Locate the cell with the specified text and output its (x, y) center coordinate. 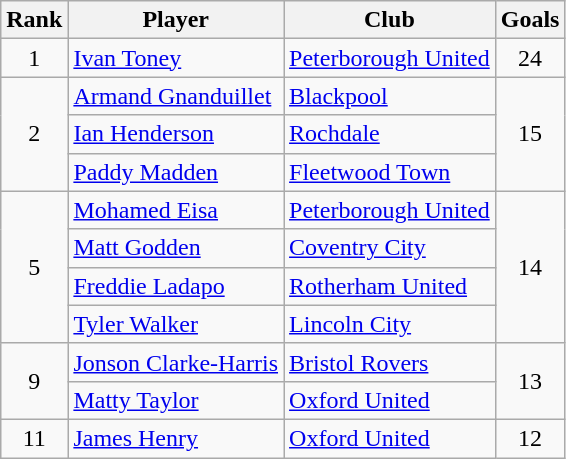
Fleetwood Town (390, 172)
2 (34, 134)
12 (530, 438)
Ian Henderson (176, 134)
Freddie Ladapo (176, 286)
Matt Godden (176, 248)
Lincoln City (390, 324)
Mohamed Eisa (176, 210)
13 (530, 381)
Jonson Clarke-Harris (176, 362)
1 (34, 58)
24 (530, 58)
Rochdale (390, 134)
Club (390, 20)
Tyler Walker (176, 324)
Blackpool (390, 96)
Paddy Madden (176, 172)
Bristol Rovers (390, 362)
15 (530, 134)
Armand Gnanduillet (176, 96)
Matty Taylor (176, 400)
Rank (34, 20)
5 (34, 267)
Ivan Toney (176, 58)
James Henry (176, 438)
9 (34, 381)
Coventry City (390, 248)
Goals (530, 20)
Rotherham United (390, 286)
14 (530, 267)
Player (176, 20)
11 (34, 438)
